Find where the given text appears and provide that cell's center as (x, y) coordinate. 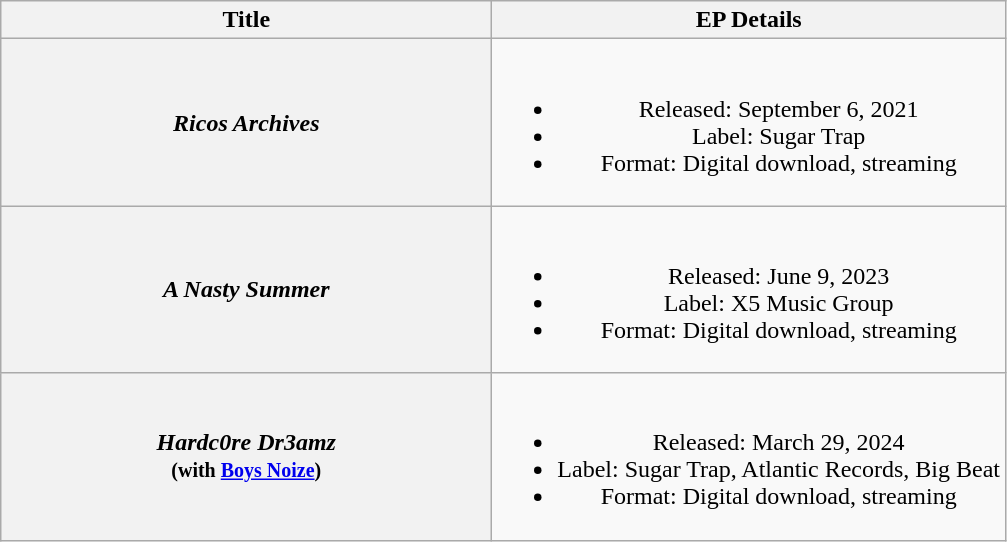
A Nasty Summer (246, 290)
Hardc0re Dr3amz (with Boys Noize) (246, 456)
Ricos Archives (246, 122)
Released: March 29, 2024Label: Sugar Trap, Atlantic Records, Big BeatFormat: Digital download, streaming (749, 456)
Released: September 6, 2021Label: Sugar TrapFormat: Digital download, streaming (749, 122)
Released: June 9, 2023Label: X5 Music GroupFormat: Digital download, streaming (749, 290)
EP Details (749, 20)
Title (246, 20)
